Return the (X, Y) coordinate for the center point of the cell that contains the specified text.  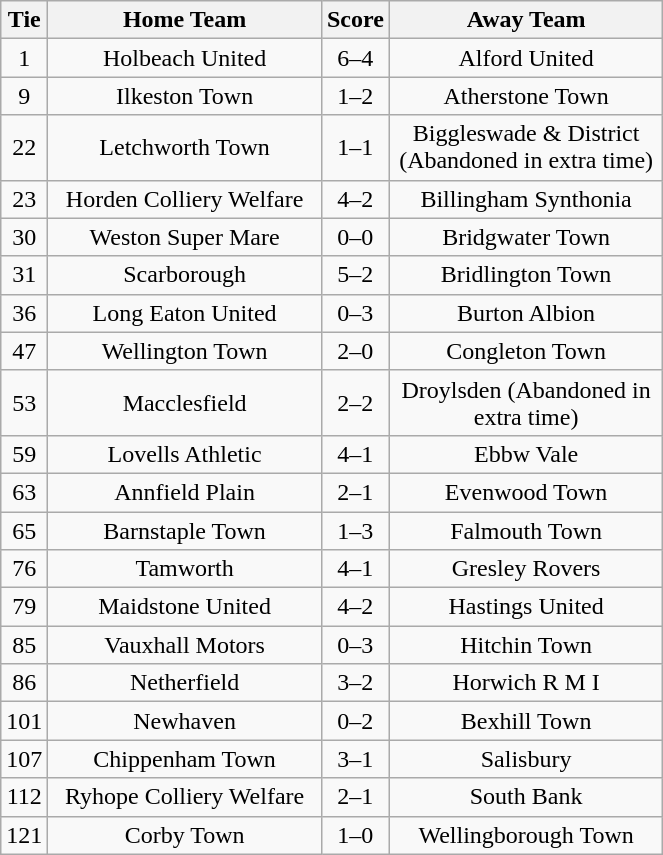
6–4 (355, 58)
Bexhill Town (526, 721)
Maidstone United (185, 607)
Evenwood Town (526, 492)
2–0 (355, 351)
Ebbw Vale (526, 454)
Letchworth Town (185, 148)
Tamworth (185, 569)
Biggleswade & District (Abandoned in extra time) (526, 148)
79 (24, 607)
Weston Super Mare (185, 237)
0–2 (355, 721)
Ryhope Colliery Welfare (185, 797)
53 (24, 402)
Lovells Athletic (185, 454)
Congleton Town (526, 351)
121 (24, 835)
Horden Colliery Welfare (185, 199)
Chippenham Town (185, 759)
0–0 (355, 237)
Gresley Rovers (526, 569)
65 (24, 531)
1 (24, 58)
Holbeach United (185, 58)
Bridlington Town (526, 275)
Tie (24, 20)
Score (355, 20)
107 (24, 759)
Horwich R M I (526, 683)
1–1 (355, 148)
Home Team (185, 20)
Burton Albion (526, 313)
Netherfield (185, 683)
Macclesfield (185, 402)
Atherstone Town (526, 96)
31 (24, 275)
Alford United (526, 58)
Droylsden (Abandoned in extra time) (526, 402)
1–0 (355, 835)
South Bank (526, 797)
85 (24, 645)
1–3 (355, 531)
2–2 (355, 402)
59 (24, 454)
Scarborough (185, 275)
63 (24, 492)
Corby Town (185, 835)
47 (24, 351)
9 (24, 96)
Bridgwater Town (526, 237)
3–2 (355, 683)
22 (24, 148)
Long Eaton United (185, 313)
36 (24, 313)
Billingham Synthonia (526, 199)
Ilkeston Town (185, 96)
Away Team (526, 20)
76 (24, 569)
Hastings United (526, 607)
Wellingborough Town (526, 835)
1–2 (355, 96)
Salisbury (526, 759)
Barnstaple Town (185, 531)
Annfield Plain (185, 492)
23 (24, 199)
Falmouth Town (526, 531)
86 (24, 683)
3–1 (355, 759)
112 (24, 797)
Wellington Town (185, 351)
Newhaven (185, 721)
Hitchin Town (526, 645)
30 (24, 237)
Vauxhall Motors (185, 645)
101 (24, 721)
5–2 (355, 275)
